Return (X, Y) of the center of cell containing provided text 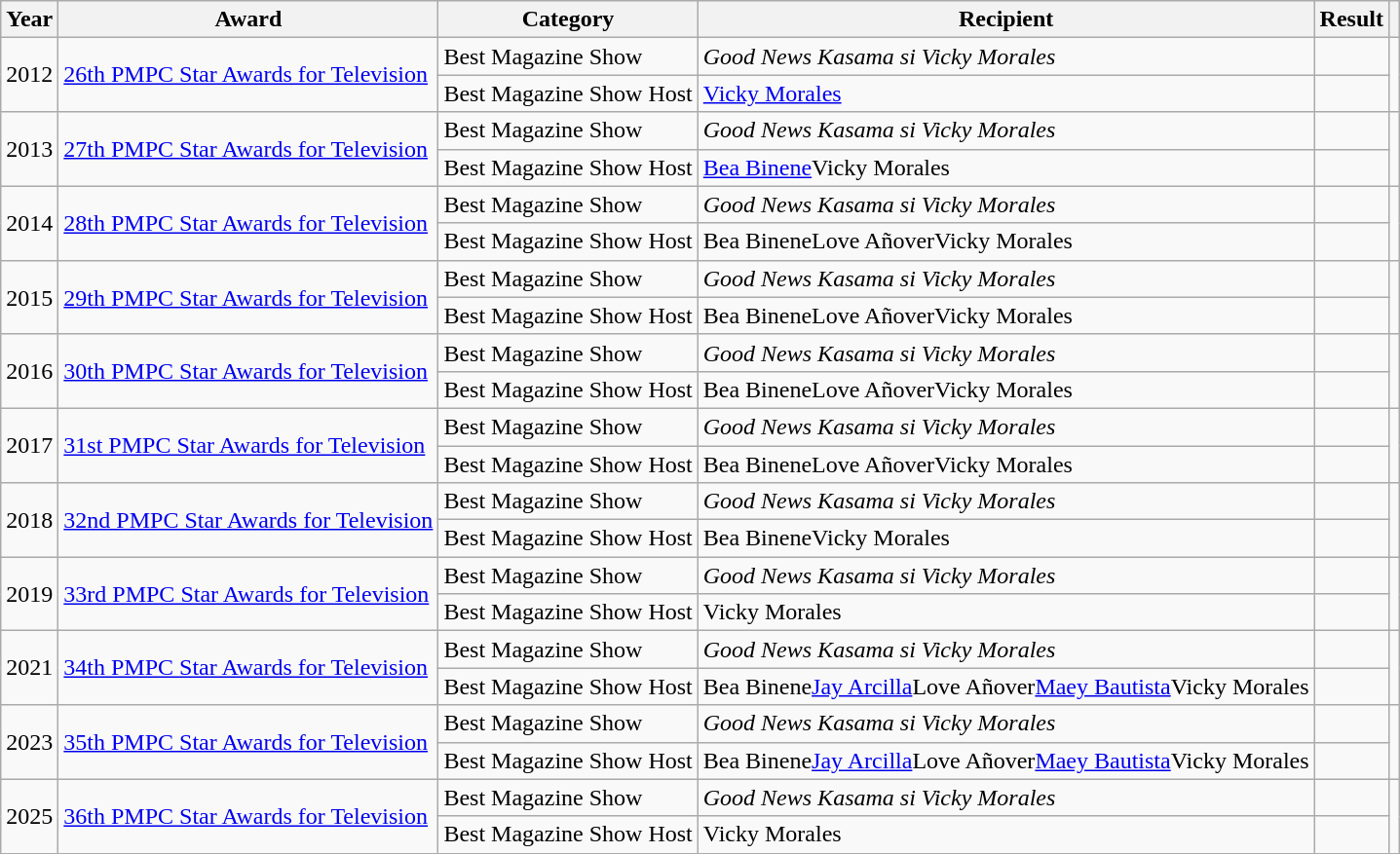
Result (1351, 19)
2016 (29, 371)
33rd PMPC Star Awards for Television (248, 594)
2013 (29, 149)
35th PMPC Star Awards for Television (248, 742)
26th PMPC Star Awards for Television (248, 75)
2021 (29, 668)
36th PMPC Star Awards for Television (248, 816)
30th PMPC Star Awards for Television (248, 371)
2018 (29, 520)
Year (29, 19)
2014 (29, 223)
2017 (29, 445)
2025 (29, 816)
31st PMPC Star Awards for Television (248, 445)
2012 (29, 75)
34th PMPC Star Awards for Television (248, 668)
32nd PMPC Star Awards for Television (248, 520)
Recipient (1005, 19)
27th PMPC Star Awards for Television (248, 149)
Award (248, 19)
28th PMPC Star Awards for Television (248, 223)
29th PMPC Star Awards for Television (248, 297)
Category (568, 19)
2015 (29, 297)
2023 (29, 742)
2019 (29, 594)
